Provide the (X, Y) coordinate of the cell's center where the given text is located.  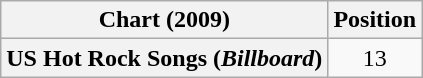
US Hot Rock Songs (Billboard) (164, 58)
Chart (2009) (164, 20)
13 (375, 58)
Position (375, 20)
